Provide the [x, y] coordinate of the cell's center where the given text is located.  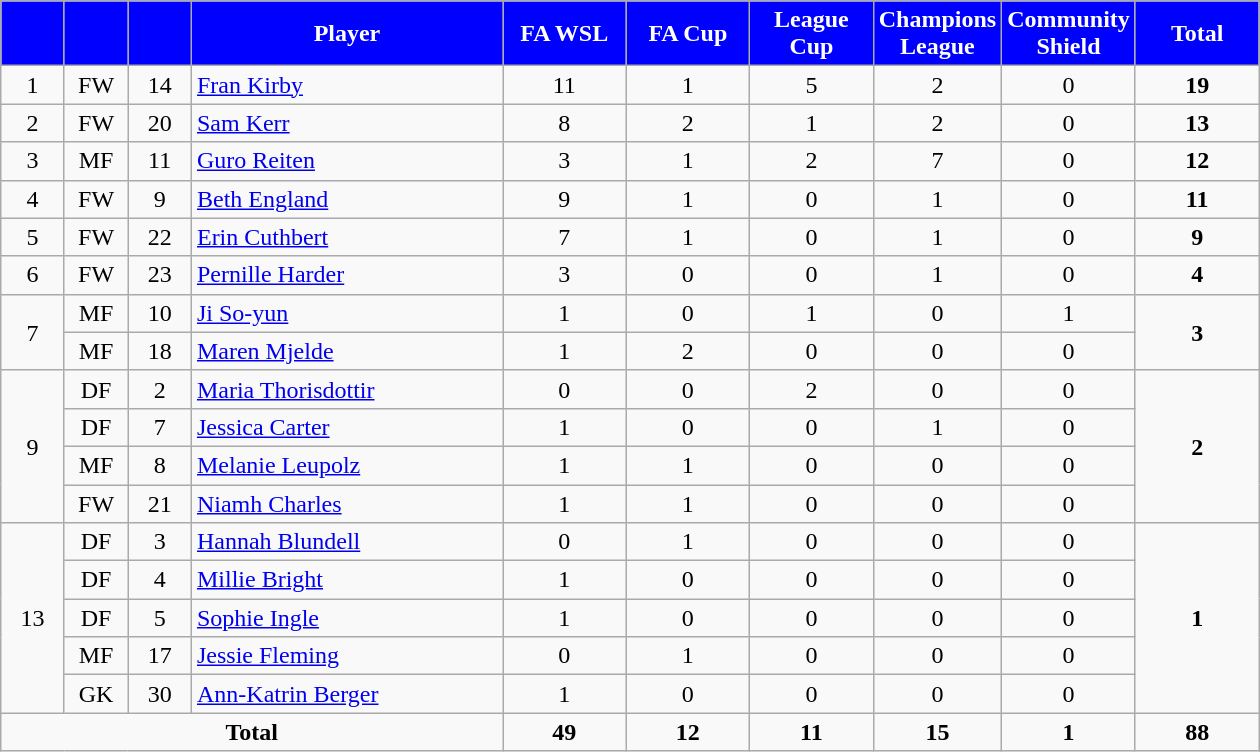
23 [160, 275]
17 [160, 656]
49 [564, 732]
Fran Kirby [346, 85]
Guro Reiten [346, 161]
Erin Cuthbert [346, 237]
GK [96, 694]
Sam Kerr [346, 123]
Sophie Ingle [346, 618]
Jessie Fleming [346, 656]
88 [1197, 732]
Champions League [937, 34]
19 [1197, 85]
Beth England [346, 199]
Ji So-yun [346, 313]
14 [160, 85]
10 [160, 313]
Ann-Katrin Berger [346, 694]
21 [160, 503]
FA Cup [688, 34]
Pernille Harder [346, 275]
Player [346, 34]
Jessica Carter [346, 427]
15 [937, 732]
18 [160, 351]
Niamh Charles [346, 503]
6 [33, 275]
Maren Mjelde [346, 351]
Maria Thorisdottir [346, 389]
Melanie Leupolz [346, 465]
League Cup [812, 34]
22 [160, 237]
Hannah Blundell [346, 542]
Community Shield [1069, 34]
30 [160, 694]
FA WSL [564, 34]
Millie Bright [346, 580]
20 [160, 123]
